Capture the cell that displays the provided text and extract its (X, Y) central coordinate. 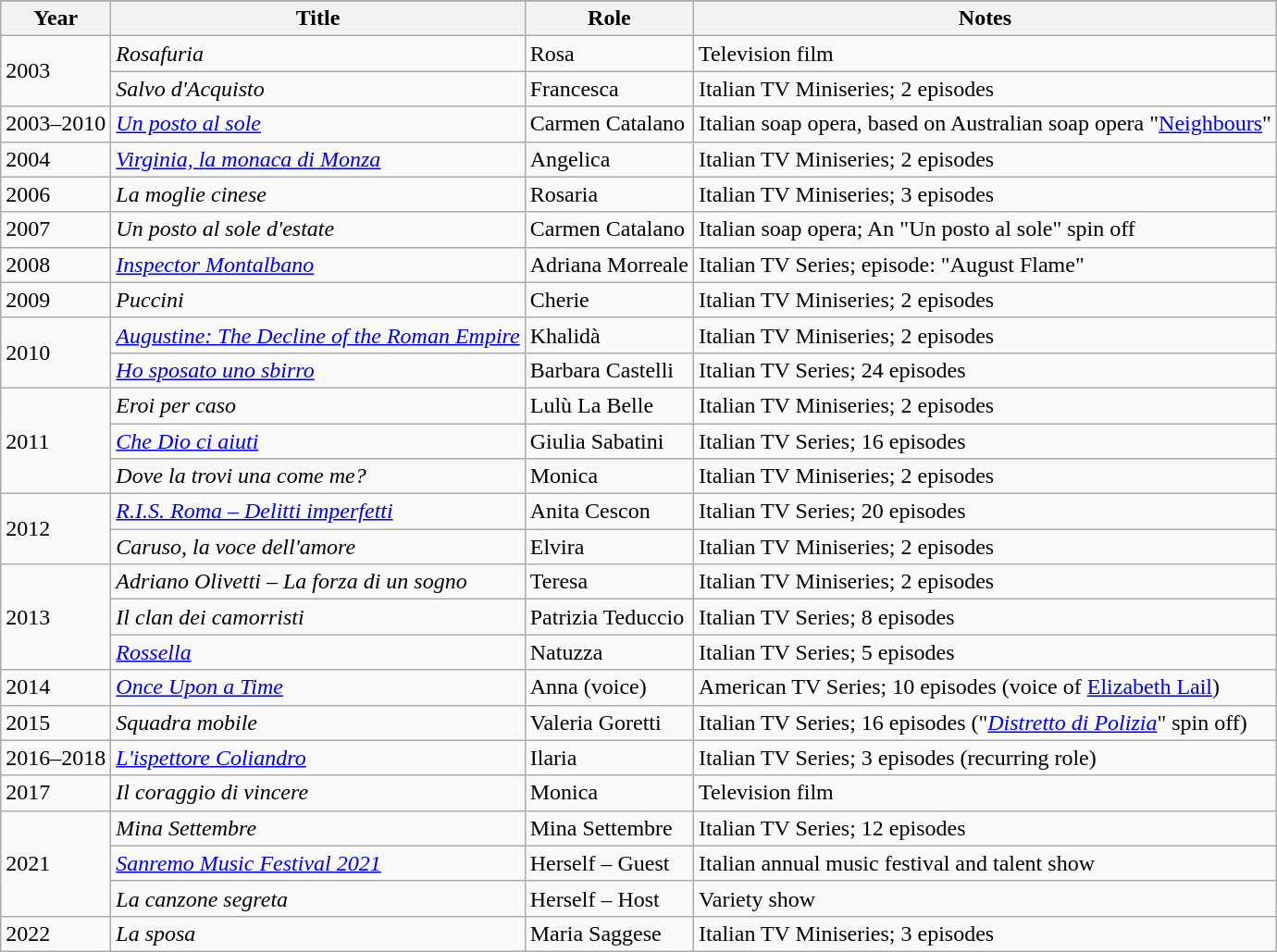
Sanremo Music Festival 2021 (318, 863)
2022 (56, 933)
Eroi per caso (318, 405)
Rosafuria (318, 54)
Valeria Goretti (609, 723)
2010 (56, 352)
Lulù La Belle (609, 405)
Italian soap opera; An "Un posto al sole" spin off (986, 229)
2021 (56, 863)
Italian soap opera, based on Australian soap opera "Neighbours" (986, 124)
American TV Series; 10 episodes (voice of Elizabeth Lail) (986, 687)
Elvira (609, 547)
Cherie (609, 300)
2009 (56, 300)
Adriana Morreale (609, 265)
Ho sposato uno sbirro (318, 370)
2008 (56, 265)
Barbara Castelli (609, 370)
Francesca (609, 89)
La sposa (318, 933)
2007 (56, 229)
Un posto al sole d'estate (318, 229)
Il clan dei camorristi (318, 617)
Dove la trovi una come me? (318, 476)
2012 (56, 529)
Rosaria (609, 194)
2015 (56, 723)
Herself – Guest (609, 863)
Salvo d'Acquisto (318, 89)
Italian annual music festival and talent show (986, 863)
2006 (56, 194)
2003 (56, 71)
Year (56, 19)
Rossella (318, 652)
Augustine: The Decline of the Roman Empire (318, 335)
Once Upon a Time (318, 687)
Italian TV Series; 20 episodes (986, 512)
Anita Cescon (609, 512)
Italian TV Series; 5 episodes (986, 652)
L'ispettore Coliandro (318, 758)
2017 (56, 793)
Virginia, la monaca di Monza (318, 159)
Italian TV Series; episode: "August Flame" (986, 265)
Patrizia Teduccio (609, 617)
Variety show (986, 898)
Italian TV Series; 8 episodes (986, 617)
2004 (56, 159)
Italian TV Series; 3 episodes (recurring role) (986, 758)
Che Dio ci aiuti (318, 441)
2011 (56, 440)
Italian TV Series; 12 episodes (986, 828)
Role (609, 19)
Il coraggio di vincere (318, 793)
Anna (voice) (609, 687)
2003–2010 (56, 124)
Un posto al sole (318, 124)
Notes (986, 19)
Italian TV Series; 24 episodes (986, 370)
Italian TV Series; 16 episodes (986, 441)
Squadra mobile (318, 723)
Maria Saggese (609, 933)
Rosa (609, 54)
2016–2018 (56, 758)
Ilaria (609, 758)
Khalidà (609, 335)
Natuzza (609, 652)
Italian TV Series; 16 episodes ("Distretto di Polizia" spin off) (986, 723)
Herself – Host (609, 898)
R.I.S. Roma – Delitti imperfetti (318, 512)
2014 (56, 687)
La canzone segreta (318, 898)
La moglie cinese (318, 194)
2013 (56, 617)
Teresa (609, 582)
Caruso, la voce dell'amore (318, 547)
Adriano Olivetti – La forza di un sogno (318, 582)
Angelica (609, 159)
Title (318, 19)
Puccini (318, 300)
Inspector Montalbano (318, 265)
Giulia Sabatini (609, 441)
